Pinpoint the cell where the given text exists, returning its (x, y) midpoint coordinate. 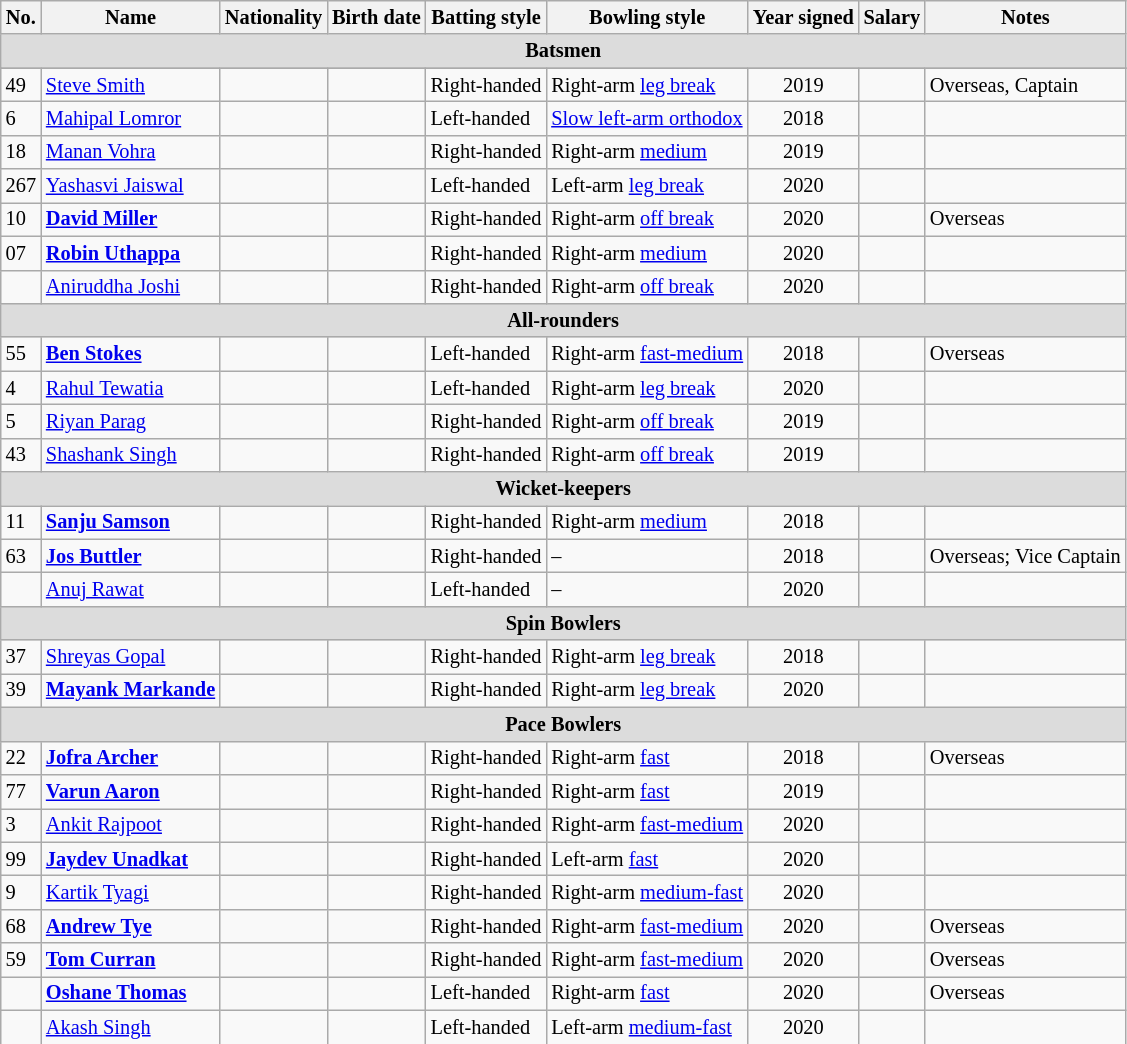
Yashasvi Jaiswal (130, 186)
Sanju Samson (130, 522)
39 (21, 690)
Shreyas Gopal (130, 657)
5 (21, 421)
9 (21, 892)
Anuj Rawat (130, 589)
68 (21, 926)
Varun Aaron (130, 791)
Manan Vohra (130, 152)
Batting style (486, 17)
Left-arm fast (647, 859)
Notes (1026, 17)
Steve Smith (130, 85)
Jofra Archer (130, 758)
Left-arm medium-fast (647, 1027)
Nationality (274, 17)
59 (21, 960)
Right-arm medium-fast (647, 892)
Overseas; Vice Captain (1026, 556)
Slow left-arm orthodox (647, 118)
Spin Bowlers (564, 623)
Mayank Markande (130, 690)
Kartik Tyagi (130, 892)
63 (21, 556)
Mahipal Lomror (130, 118)
Overseas, Captain (1026, 85)
Salary (892, 17)
Andrew Tye (130, 926)
No. (21, 17)
David Miller (130, 219)
Birth date (376, 17)
Wicket-keepers (564, 489)
18 (21, 152)
10 (21, 219)
43 (21, 455)
6 (21, 118)
Aniruddha Joshi (130, 287)
Jos Buttler (130, 556)
Ben Stokes (130, 354)
Robin Uthappa (130, 253)
267 (21, 186)
77 (21, 791)
07 (21, 253)
99 (21, 859)
Akash Singh (130, 1027)
37 (21, 657)
11 (21, 522)
Pace Bowlers (564, 724)
Jaydev Unadkat (130, 859)
Year signed (804, 17)
Ankit Rajpoot (130, 825)
Batsmen (564, 51)
Shashank Singh (130, 455)
49 (21, 85)
55 (21, 354)
Name (130, 17)
Tom Curran (130, 960)
All-rounders (564, 320)
3 (21, 825)
4 (21, 388)
Bowling style (647, 17)
Riyan Parag (130, 421)
Left-arm leg break (647, 186)
Rahul Tewatia (130, 388)
Oshane Thomas (130, 993)
22 (21, 758)
